Find where the given text appears and provide that cell's center as (X, Y) coordinate. 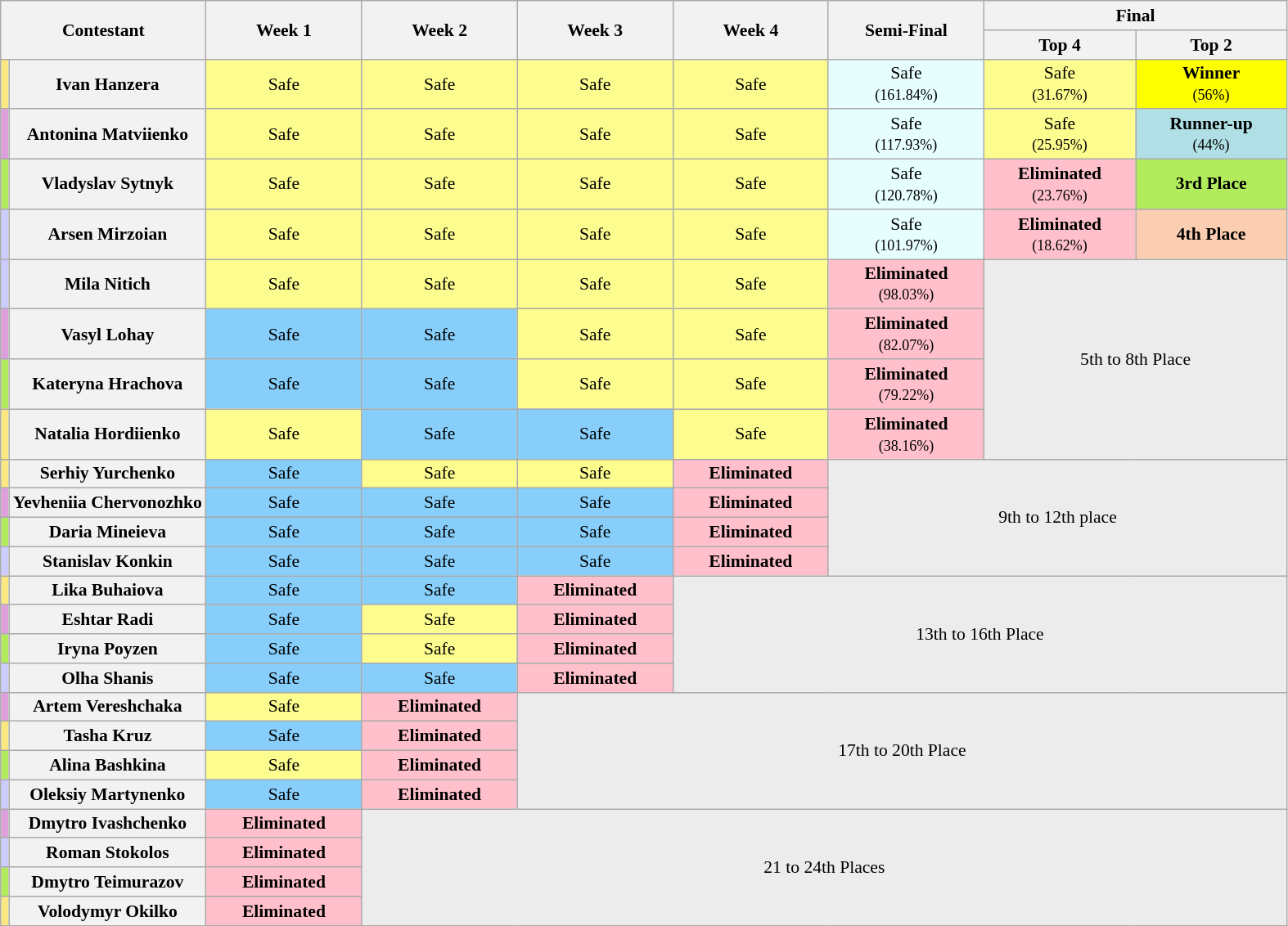
5th to 8th Place (1136, 359)
Week 4 (750, 29)
17th to 20th Place (902, 750)
Roman Stokolos (108, 853)
Dmytro Teimurazov (108, 882)
Safe (120.78%) (906, 185)
Eliminated (23.76%) (1061, 185)
Oleksiy Martynenko (108, 794)
Top 4 (1061, 45)
Serhiy Yurchenko (108, 474)
Week 3 (595, 29)
Contestant (103, 29)
Mila Nitich (108, 285)
Week 2 (439, 29)
Top 2 (1211, 45)
9th to 12th place (1057, 517)
3rd Place (1211, 185)
Vasyl Lohay (108, 334)
Runner-up(44%) (1211, 134)
Volodymyr Okilko (108, 911)
Eliminated (38.16%) (906, 434)
Daria Mineieva (108, 533)
Eliminated (79.22%) (906, 384)
Olha Shanis (108, 678)
Safe (161.84%) (906, 83)
Antonina Matviienko (108, 134)
Week 1 (284, 29)
Natalia Hordiienko (108, 434)
Eliminated (82.07%) (906, 334)
13th to 16th Place (980, 634)
Eshtar Radi (108, 620)
Eliminated (18.62%) (1061, 234)
Iryna Poyzen (108, 649)
Vladyslav Sytnyk (108, 185)
Eliminated (98.03%) (906, 285)
Kateryna Hrachova (108, 384)
Yevheniia Chervonozhko (108, 503)
Safe (117.93%) (906, 134)
Dmytro Ivashchenko (108, 824)
Stanislav Konkin (108, 561)
4th Place (1211, 234)
Safe (25.95%) (1061, 134)
Ivan Hanzera (108, 83)
Safe (101.97%) (906, 234)
Safe (31.67%) (1061, 83)
Final (1136, 16)
21 to 24th Places (825, 867)
Semi-Final (906, 29)
Artem Vereshchaka (108, 707)
Arsen Mirzoian (108, 234)
Alina Bashkina (108, 766)
Lika Buhaiova (108, 591)
Tasha Kruz (108, 736)
Winner(56%) (1211, 83)
